From the cell containing the given text, extract its center point as (X, Y) coordinate. 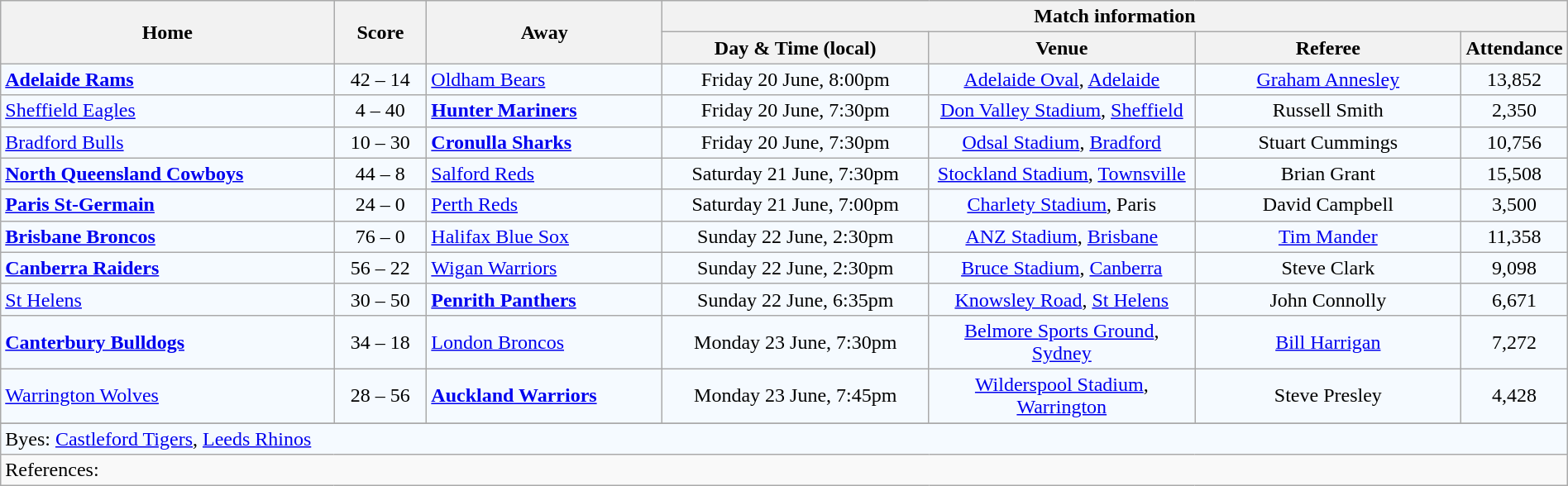
28 – 56 (380, 395)
North Queensland Cowboys (167, 174)
Bill Harrigan (1328, 342)
15,508 (1514, 174)
Steve Clark (1328, 268)
9,098 (1514, 268)
Sheffield Eagles (167, 111)
30 – 50 (380, 299)
Away (544, 32)
John Connolly (1328, 299)
42 – 14 (380, 79)
Wigan Warriors (544, 268)
4,428 (1514, 395)
Saturday 21 June, 7:30pm (796, 174)
56 – 22 (380, 268)
Brian Grant (1328, 174)
References: (784, 470)
76 – 0 (380, 236)
Day & Time (local) (796, 48)
Attendance (1514, 48)
6,671 (1514, 299)
Penrith Panthers (544, 299)
Friday 20 June, 8:00pm (796, 79)
Oldham Bears (544, 79)
Steve Presley (1328, 395)
Wilderspool Stadium, Warrington (1062, 395)
Auckland Warriors (544, 395)
10 – 30 (380, 142)
Bruce Stadium, Canberra (1062, 268)
Tim Mander (1328, 236)
Russell Smith (1328, 111)
34 – 18 (380, 342)
Odsal Stadium, Bradford (1062, 142)
7,272 (1514, 342)
Monday 23 June, 7:45pm (796, 395)
4 – 40 (380, 111)
Stockland Stadium, Townsville (1062, 174)
Match information (1115, 17)
Charlety Stadium, Paris (1062, 205)
Canterbury Bulldogs (167, 342)
44 – 8 (380, 174)
St Helens (167, 299)
Home (167, 32)
Adelaide Oval, Adelaide (1062, 79)
Cronulla Sharks (544, 142)
Paris St-Germain (167, 205)
Salford Reds (544, 174)
Graham Annesley (1328, 79)
Monday 23 June, 7:30pm (796, 342)
Saturday 21 June, 7:00pm (796, 205)
Adelaide Rams (167, 79)
13,852 (1514, 79)
2,350 (1514, 111)
London Broncos (544, 342)
David Campbell (1328, 205)
Halifax Blue Sox (544, 236)
Knowsley Road, St Helens (1062, 299)
10,756 (1514, 142)
24 – 0 (380, 205)
Referee (1328, 48)
Hunter Mariners (544, 111)
Sunday 22 June, 6:35pm (796, 299)
Belmore Sports Ground, Sydney (1062, 342)
Perth Reds (544, 205)
Brisbane Broncos (167, 236)
3,500 (1514, 205)
Score (380, 32)
Byes: Castleford Tigers, Leeds Rhinos (784, 439)
Bradford Bulls (167, 142)
Venue (1062, 48)
ANZ Stadium, Brisbane (1062, 236)
Stuart Cummings (1328, 142)
11,358 (1514, 236)
Canberra Raiders (167, 268)
Warrington Wolves (167, 395)
Don Valley Stadium, Sheffield (1062, 111)
